Extract the (X, Y) coordinate from the center of the cell holding the provided text.  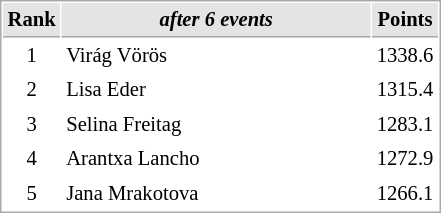
Selina Freitag (216, 124)
1338.6 (405, 56)
Arantxa Lancho (216, 158)
Points (405, 20)
1 (32, 56)
after 6 events (216, 20)
3 (32, 124)
4 (32, 158)
1272.9 (405, 158)
5 (32, 194)
Rank (32, 20)
Virág Vörös (216, 56)
1315.4 (405, 90)
1283.1 (405, 124)
1266.1 (405, 194)
Jana Mrakotova (216, 194)
Lisa Eder (216, 90)
2 (32, 90)
